From the cell containing the given text, extract its center point as [X, Y] coordinate. 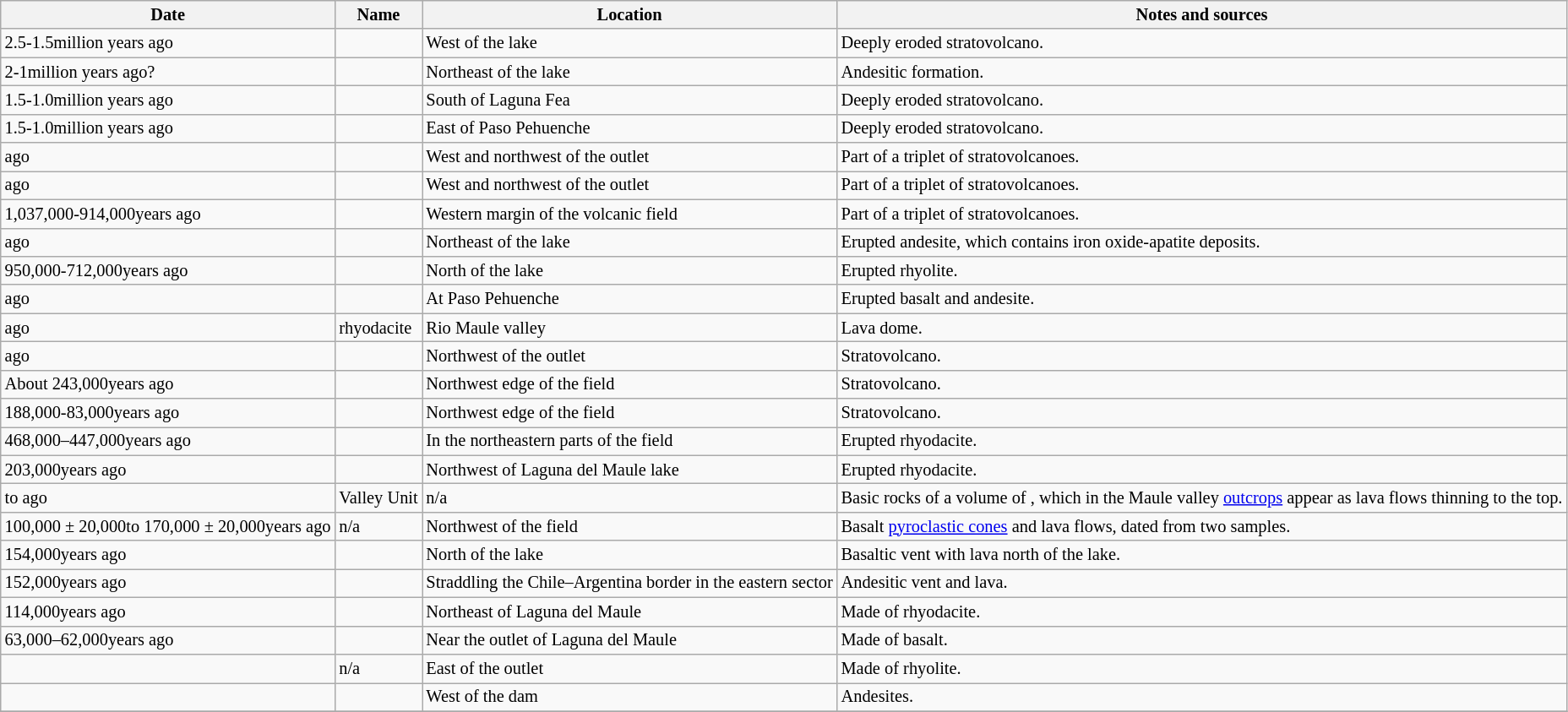
Basic rocks of a volume of , which in the Maule valley outcrops appear as lava flows thinning to the top. [1202, 497]
to ago [168, 497]
Basaltic vent with lava north of the lake. [1202, 555]
1,037,000-914,000years ago [168, 214]
Northwest of the outlet [630, 356]
154,000years ago [168, 555]
188,000-83,000years ago [168, 413]
Andesitic vent and lava. [1202, 583]
114,000years ago [168, 611]
Northwest of Laguna del Maule lake [630, 470]
East of the outlet [630, 668]
Made of rhyodacite. [1202, 611]
Location [630, 14]
2-1million years ago? [168, 72]
468,000–447,000years ago [168, 441]
In the northeastern parts of the field [630, 441]
950,000-712,000years ago [168, 270]
Notes and sources [1202, 14]
Erupted basalt and andesite. [1202, 299]
Western margin of the volcanic field [630, 214]
Date [168, 14]
Name [378, 14]
152,000years ago [168, 583]
100,000 ± 20,000to 170,000 ± 20,000years ago [168, 526]
Rio Maule valley [630, 328]
West of the lake [630, 43]
2.5-1.5million years ago [168, 43]
West of the dam [630, 697]
Erupted rhyolite. [1202, 270]
Valley Unit [378, 497]
Lava dome. [1202, 328]
Erupted andesite, which contains iron oxide-apatite deposits. [1202, 242]
Northeast of Laguna del Maule [630, 611]
Made of rhyolite. [1202, 668]
rhyodacite [378, 328]
Andesites. [1202, 697]
South of Laguna Fea [630, 100]
Andesitic formation. [1202, 72]
Made of basalt. [1202, 640]
Northwest of the field [630, 526]
63,000–62,000years ago [168, 640]
Near the outlet of Laguna del Maule [630, 640]
East of Paso Pehuenche [630, 128]
About 243,000years ago [168, 384]
203,000years ago [168, 470]
Basalt pyroclastic cones and lava flows, dated from two samples. [1202, 526]
Straddling the Chile–Argentina border in the eastern sector [630, 583]
At Paso Pehuenche [630, 299]
